Locate the cell with the specified text and output its [X, Y] center coordinate. 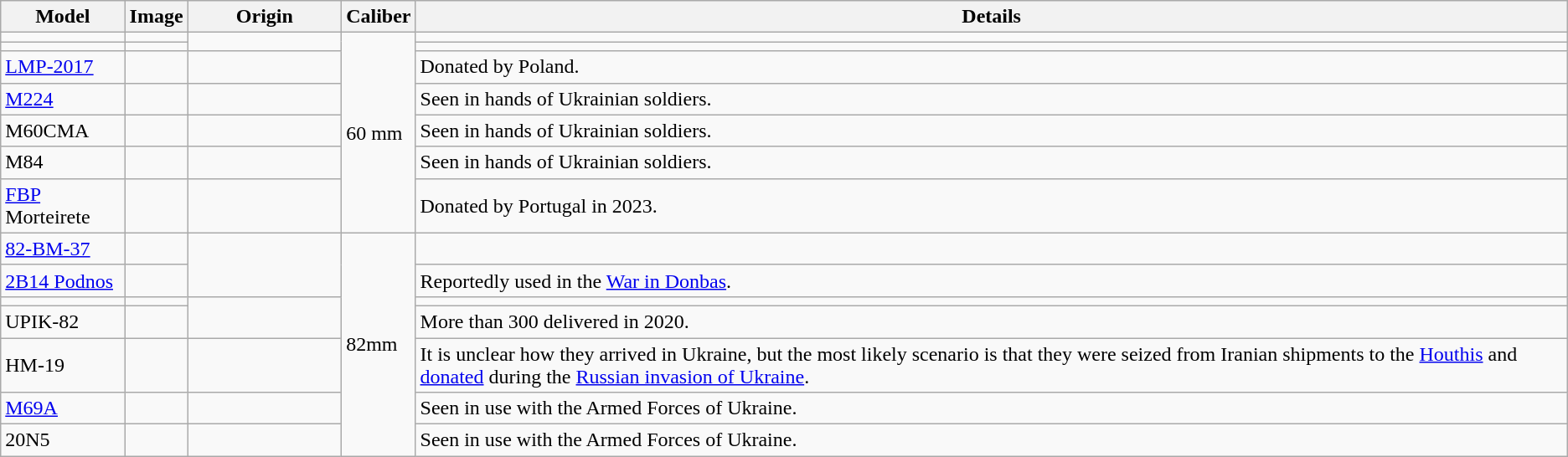
Donated by Portugal in 2023. [992, 206]
M60CMA [63, 131]
UPIK-82 [63, 321]
Details [992, 17]
Origin [265, 17]
2B14 Podnos [63, 280]
Donated by Poland. [992, 67]
82-BM-37 [63, 249]
M84 [63, 162]
Reportedly used in the War in Donbas. [992, 280]
M69A [63, 408]
Caliber [379, 17]
Image [156, 17]
60 mm [379, 132]
FBP Morteirete [63, 206]
M224 [63, 99]
20N5 [63, 440]
Model [63, 17]
HM-19 [63, 365]
82mm [379, 344]
More than 300 delivered in 2020. [992, 321]
LMP-2017 [63, 67]
